For the text-containing cell, return its midpoint in (x, y) coordinate format. 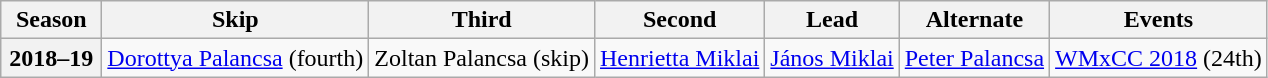
Third (482, 20)
Season (52, 20)
Events (1159, 20)
Zoltan Palancsa (skip) (482, 58)
Henrietta Miklai (679, 58)
WMxCC 2018 (24th) (1159, 58)
2018–19 (52, 58)
Second (679, 20)
János Miklai (832, 58)
Lead (832, 20)
Alternate (974, 20)
Peter Palancsa (974, 58)
Dorottya Palancsa (fourth) (236, 58)
Skip (236, 20)
